Find where the given text appears and provide that cell's center as (x, y) coordinate. 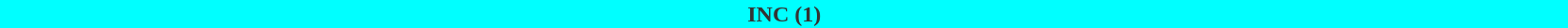
INC (1) (784, 14)
